Extract the [X, Y] coordinate from the center of the cell holding the provided text.  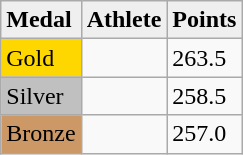
Points [204, 20]
Gold [41, 58]
257.0 [204, 134]
Athlete [124, 20]
258.5 [204, 96]
Bronze [41, 134]
Medal [41, 20]
263.5 [204, 58]
Silver [41, 96]
